For the text-containing cell, return its midpoint in [X, Y] coordinate format. 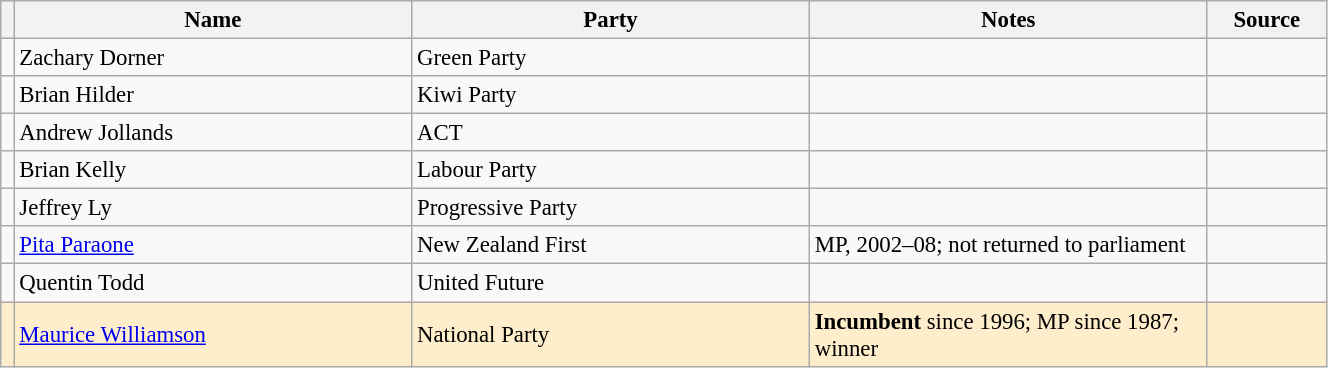
Labour Party [611, 170]
Name [213, 20]
Progressive Party [611, 208]
Brian Kelly [213, 170]
Incumbent since 1996; MP since 1987; winner [1008, 334]
Notes [1008, 20]
National Party [611, 334]
Andrew Jollands [213, 133]
Maurice Williamson [213, 334]
Pita Paraone [213, 245]
MP, 2002–08; not returned to parliament [1008, 245]
Green Party [611, 58]
Kiwi Party [611, 95]
Jeffrey Ly [213, 208]
Party [611, 20]
Brian Hilder [213, 95]
Source [1266, 20]
United Future [611, 283]
Zachary Dorner [213, 58]
New Zealand First [611, 245]
Quentin Todd [213, 283]
ACT [611, 133]
